Locate the cell with the specified text and output its (x, y) center coordinate. 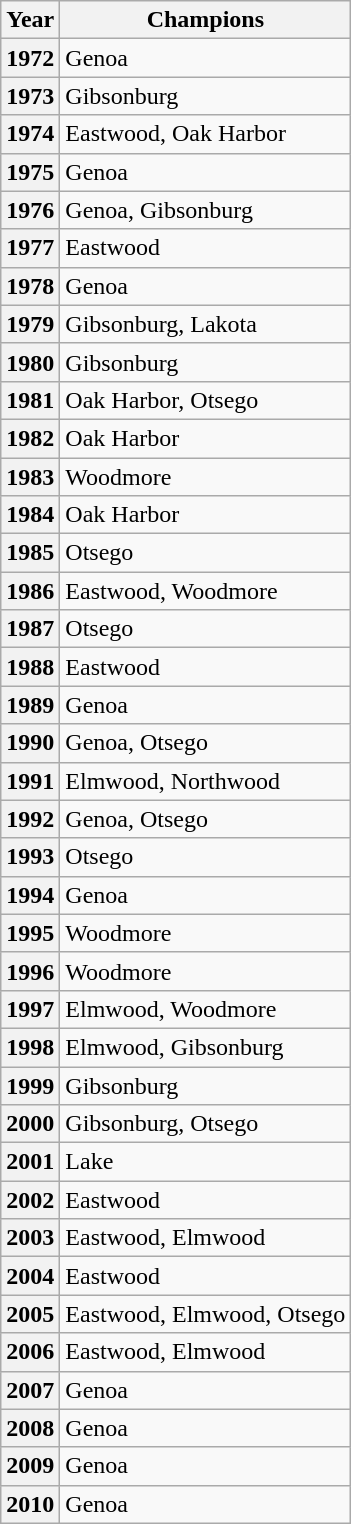
2007 (30, 1390)
2000 (30, 1124)
1981 (30, 400)
1992 (30, 819)
1978 (30, 286)
Year (30, 20)
2004 (30, 1276)
Eastwood, Elmwood, Otsego (206, 1314)
1982 (30, 438)
2002 (30, 1200)
2005 (30, 1314)
Elmwood, Woodmore (206, 1009)
1984 (30, 515)
Elmwood, Northwood (206, 781)
1973 (30, 96)
2003 (30, 1238)
Oak Harbor, Otsego (206, 400)
1993 (30, 857)
2001 (30, 1162)
2008 (30, 1428)
Gibsonburg, Lakota (206, 324)
1990 (30, 743)
Gibsonburg, Otsego (206, 1124)
Champions (206, 20)
2009 (30, 1466)
2010 (30, 1504)
1980 (30, 362)
Genoa, Gibsonburg (206, 210)
1979 (30, 324)
1972 (30, 58)
Eastwood, Oak Harbor (206, 134)
2006 (30, 1352)
1983 (30, 477)
1988 (30, 667)
Eastwood, Woodmore (206, 591)
1997 (30, 1009)
1996 (30, 971)
1989 (30, 705)
1974 (30, 134)
1999 (30, 1085)
Elmwood, Gibsonburg (206, 1047)
1994 (30, 895)
1986 (30, 591)
1985 (30, 553)
1976 (30, 210)
Lake (206, 1162)
1998 (30, 1047)
1975 (30, 172)
1995 (30, 933)
1991 (30, 781)
1987 (30, 629)
1977 (30, 248)
